Find where the given text appears and provide that cell's center as (x, y) coordinate. 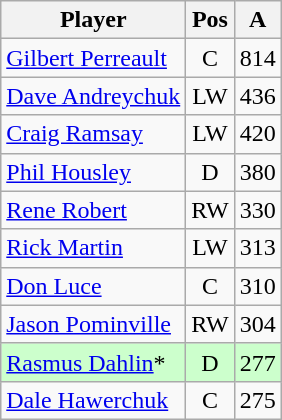
Phil Housley (94, 172)
Craig Ramsay (94, 134)
Dave Andreychuk (94, 96)
814 (258, 58)
277 (258, 362)
Pos (210, 20)
420 (258, 134)
Rick Martin (94, 248)
380 (258, 172)
304 (258, 324)
Rene Robert (94, 210)
Rasmus Dahlin* (94, 362)
330 (258, 210)
Dale Hawerchuk (94, 400)
436 (258, 96)
Don Luce (94, 286)
Player (94, 20)
313 (258, 248)
275 (258, 400)
A (258, 20)
310 (258, 286)
Jason Pominville (94, 324)
Gilbert Perreault (94, 58)
